Extract the (X, Y) coordinate from the center of the cell holding the provided text.  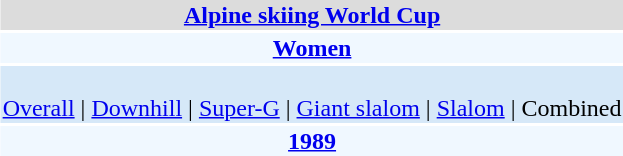
Alpine skiing World Cup (312, 15)
Women (312, 48)
Overall | Downhill | Super-G | Giant slalom | Slalom | Combined (312, 94)
1989 (312, 141)
